Locate the cell with the specified text and output its [X, Y] center coordinate. 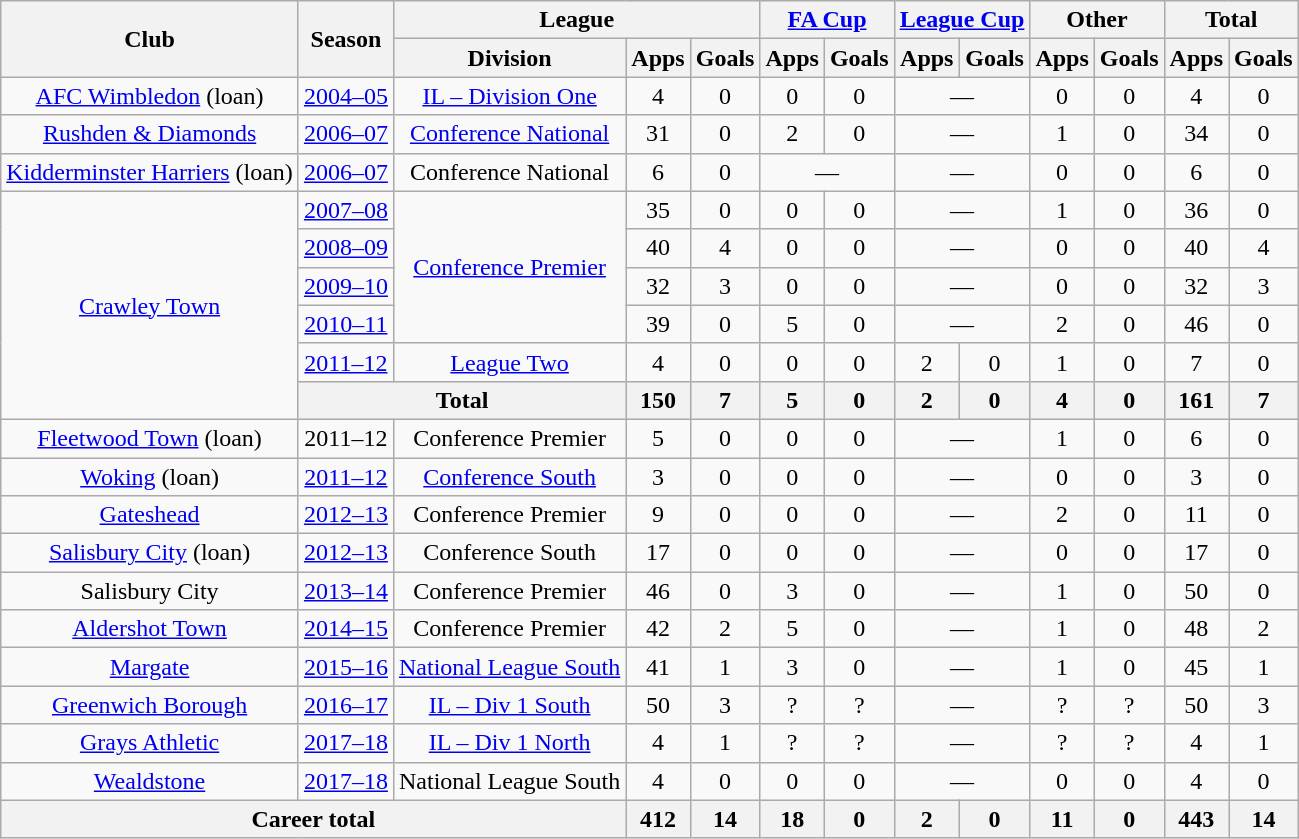
2014–15 [346, 629]
2007–08 [346, 210]
Greenwich Borough [150, 705]
League [576, 20]
39 [658, 324]
34 [1196, 134]
2013–14 [346, 591]
Season [346, 39]
45 [1196, 667]
Wealdstone [150, 781]
Career total [314, 819]
36 [1196, 210]
Margate [150, 667]
Rushden & Diamonds [150, 134]
2015–16 [346, 667]
161 [1196, 400]
IL – Division One [509, 96]
Salisbury City (loan) [150, 553]
Division [509, 58]
412 [658, 819]
FA Cup [827, 20]
9 [658, 515]
Fleetwood Town (loan) [150, 438]
IL – Div 1 North [509, 743]
2004–05 [346, 96]
Woking (loan) [150, 477]
League Two [509, 362]
2008–09 [346, 248]
Club [150, 39]
443 [1196, 819]
Other [1097, 20]
48 [1196, 629]
AFC Wimbledon (loan) [150, 96]
35 [658, 210]
31 [658, 134]
Crawley Town [150, 305]
Aldershot Town [150, 629]
42 [658, 629]
Salisbury City [150, 591]
League Cup [962, 20]
Kidderminster Harriers (loan) [150, 172]
2009–10 [346, 286]
150 [658, 400]
2010–11 [346, 324]
41 [658, 667]
2016–17 [346, 705]
Grays Athletic [150, 743]
IL – Div 1 South [509, 705]
Gateshead [150, 515]
18 [792, 819]
